From the cell containing the given text, extract its center point as [X, Y] coordinate. 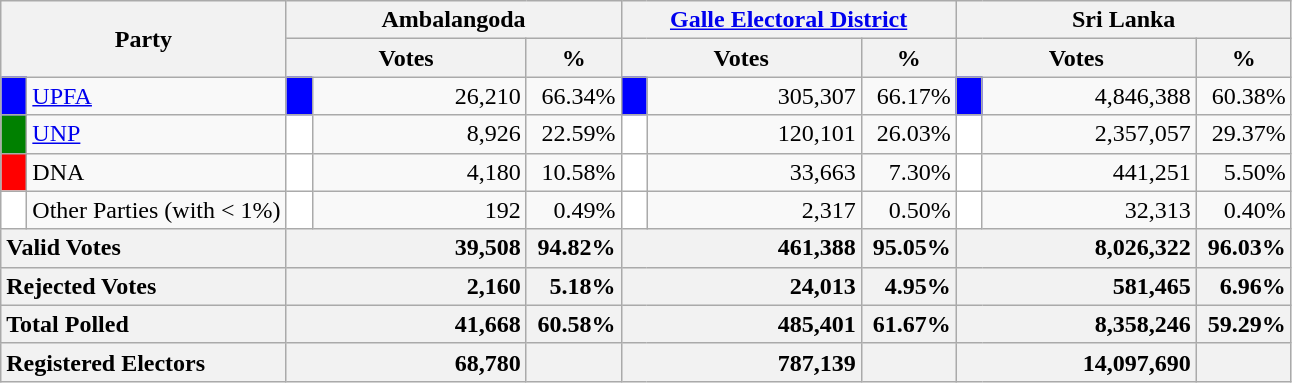
Rejected Votes [144, 286]
192 [419, 210]
39,508 [406, 248]
32,313 [1089, 210]
Registered Electors [144, 362]
305,307 [754, 96]
2,357,057 [1089, 134]
14,097,690 [1076, 362]
0.50% [908, 210]
DNA [156, 172]
29.37% [1244, 134]
68,780 [406, 362]
Party [144, 39]
59.29% [1244, 324]
2,160 [406, 286]
485,401 [741, 324]
787,139 [741, 362]
Valid Votes [144, 248]
26.03% [908, 134]
8,026,322 [1076, 248]
10.58% [574, 172]
Total Polled [144, 324]
61.67% [908, 324]
41,668 [406, 324]
120,101 [754, 134]
581,465 [1076, 286]
94.82% [574, 248]
26,210 [419, 96]
60.58% [574, 324]
4.95% [908, 286]
7.30% [908, 172]
95.05% [908, 248]
Galle Electoral District [788, 20]
8,358,246 [1076, 324]
UPFA [156, 96]
33,663 [754, 172]
Other Parties (with < 1%) [156, 210]
Sri Lanka [1124, 20]
5.18% [574, 286]
4,846,388 [1089, 96]
4,180 [419, 172]
24,013 [741, 286]
0.40% [1244, 210]
6.96% [1244, 286]
8,926 [419, 134]
66.34% [574, 96]
Ambalangoda [454, 20]
461,388 [741, 248]
UNP [156, 134]
66.17% [908, 96]
60.38% [1244, 96]
0.49% [574, 210]
2,317 [754, 210]
96.03% [1244, 248]
5.50% [1244, 172]
22.59% [574, 134]
441,251 [1089, 172]
